Search for the cell housing the specified text and yield its (X, Y) center coordinate. 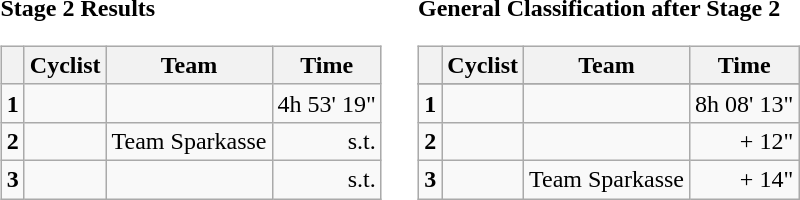
8h 08' 13" (744, 103)
+ 12" (744, 141)
+ 14" (744, 179)
4h 53' 19" (326, 103)
